Output the (x, y) coordinate of the center of the cell containing the given text.  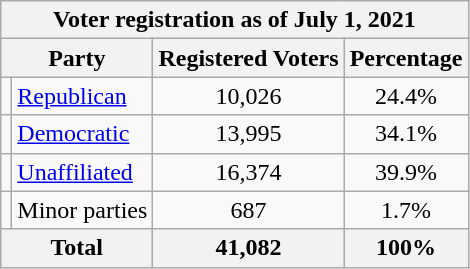
Republican (82, 96)
16,374 (248, 172)
34.1% (406, 134)
24.4% (406, 96)
1.7% (406, 210)
100% (406, 248)
10,026 (248, 96)
39.9% (406, 172)
Voter registration as of July 1, 2021 (234, 20)
Percentage (406, 58)
13,995 (248, 134)
Party (77, 58)
Unaffiliated (82, 172)
Total (77, 248)
41,082 (248, 248)
687 (248, 210)
Democratic (82, 134)
Registered Voters (248, 58)
Minor parties (82, 210)
